Return the [X, Y] coordinate for the center point of the cell that contains the specified text.  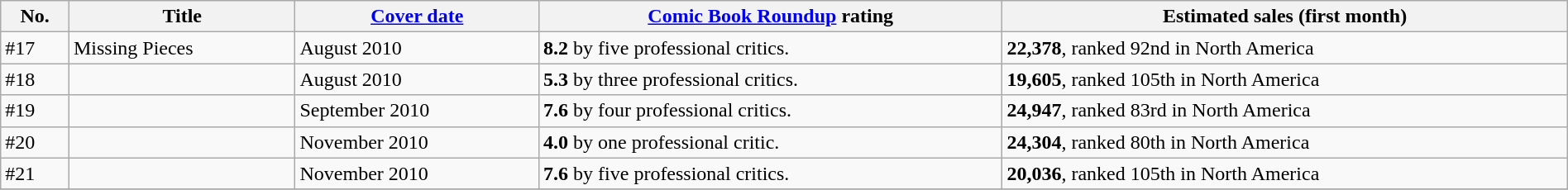
7.6 by five professional critics. [771, 173]
#20 [35, 142]
#21 [35, 173]
Estimated sales (first month) [1285, 17]
#18 [35, 79]
No. [35, 17]
Comic Book Roundup rating [771, 17]
24,304, ranked 80th in North America [1285, 142]
24,947, ranked 83rd in North America [1285, 111]
4.0 by one professional critic. [771, 142]
September 2010 [417, 111]
19,605, ranked 105th in North America [1285, 79]
Missing Pieces [182, 48]
#17 [35, 48]
22,378, ranked 92nd in North America [1285, 48]
#19 [35, 111]
Cover date [417, 17]
20,036, ranked 105th in North America [1285, 173]
7.6 by four professional critics. [771, 111]
8.2 by five professional critics. [771, 48]
Title [182, 17]
5.3 by three professional critics. [771, 79]
